Pinpoint the cell where the given text exists, returning its [x, y] midpoint coordinate. 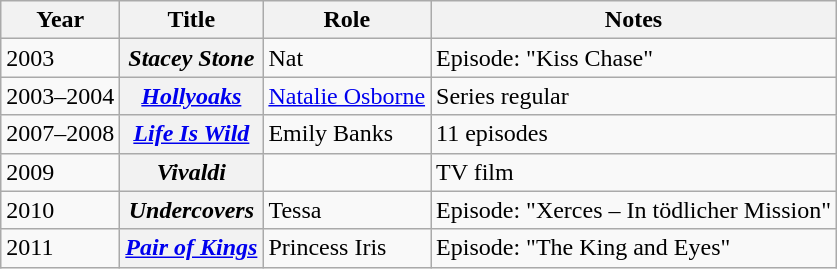
Episode: "Kiss Chase" [634, 58]
2010 [60, 210]
Pair of Kings [192, 248]
Life Is Wild [192, 134]
Tessa [347, 210]
2009 [60, 172]
Title [192, 20]
2003 [60, 58]
2011 [60, 248]
Notes [634, 20]
Natalie Osborne [347, 96]
Princess Iris [347, 248]
TV film [634, 172]
Emily Banks [347, 134]
Year [60, 20]
Series regular [634, 96]
11 episodes [634, 134]
Undercovers [192, 210]
Episode: "Xerces – In tödlicher Mission" [634, 210]
Hollyoaks [192, 96]
2003–2004 [60, 96]
Stacey Stone [192, 58]
Role [347, 20]
2007–2008 [60, 134]
Episode: "The King and Eyes" [634, 248]
Vivaldi [192, 172]
Nat [347, 58]
